Capture the cell that displays the provided text and extract its [x, y] central coordinate. 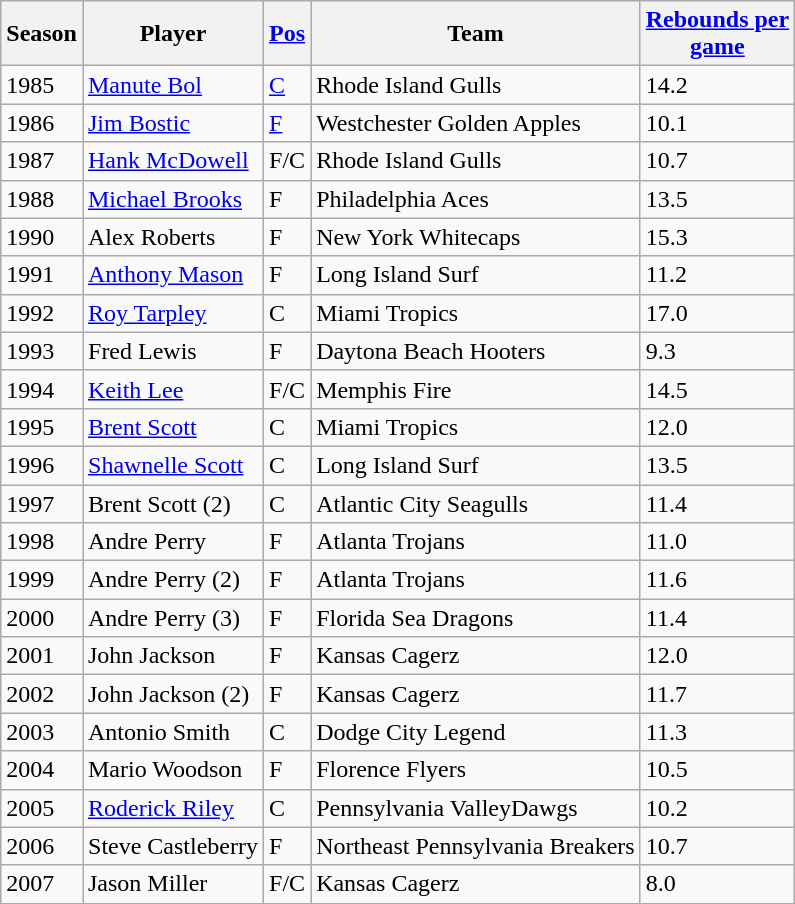
Andre Perry (2) [172, 580]
1992 [42, 313]
2003 [42, 732]
14.2 [717, 85]
Fred Lewis [172, 351]
Dodge City Legend [476, 732]
1987 [42, 161]
Mario Woodson [172, 770]
John Jackson [172, 656]
1995 [42, 427]
Roderick Riley [172, 808]
Jason Miller [172, 884]
1998 [42, 542]
Steve Castleberry [172, 846]
8.0 [717, 884]
1996 [42, 465]
1991 [42, 275]
Roy Tarpley [172, 313]
1986 [42, 123]
Shawnelle Scott [172, 465]
10.2 [717, 808]
2005 [42, 808]
Michael Brooks [172, 199]
Antonio Smith [172, 732]
Andre Perry [172, 542]
11.0 [717, 542]
Hank McDowell [172, 161]
2001 [42, 656]
1990 [42, 237]
Andre Perry (3) [172, 618]
1985 [42, 85]
Alex Roberts [172, 237]
Brent Scott (2) [172, 503]
11.7 [717, 694]
1997 [42, 503]
Anthony Mason [172, 275]
Rebounds pergame [717, 34]
Jim Bostic [172, 123]
Northeast Pennsylvania Breakers [476, 846]
Player [172, 34]
New York Whitecaps [476, 237]
10.5 [717, 770]
Memphis Fire [476, 389]
Atlantic City Seagulls [476, 503]
1988 [42, 199]
Florence Flyers [476, 770]
11.3 [717, 732]
14.5 [717, 389]
Florida Sea Dragons [476, 618]
10.1 [717, 123]
Keith Lee [172, 389]
9.3 [717, 351]
Season [42, 34]
11.6 [717, 580]
Pennsylvania ValleyDawgs [476, 808]
2000 [42, 618]
Daytona Beach Hooters [476, 351]
1994 [42, 389]
11.2 [717, 275]
1993 [42, 351]
Brent Scott [172, 427]
1999 [42, 580]
2006 [42, 846]
2004 [42, 770]
Philadelphia Aces [476, 199]
John Jackson (2) [172, 694]
Team [476, 34]
2002 [42, 694]
15.3 [717, 237]
2007 [42, 884]
Manute Bol [172, 85]
17.0 [717, 313]
Westchester Golden Apples [476, 123]
Pos [288, 34]
